Determine the (X, Y) coordinate at the center of the cell enclosing the given text.  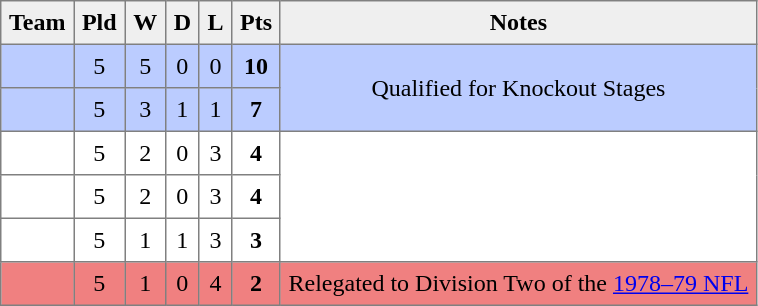
Relegated to Division Two of the 1978–79 NFL (518, 284)
Notes (518, 23)
W (145, 23)
Pts (256, 23)
7 (256, 110)
10 (256, 66)
D (182, 23)
Team (38, 23)
Qualified for Knockout Stages (518, 88)
L (216, 23)
Pld (100, 23)
